Search for the cell housing the specified text and yield its (x, y) center coordinate. 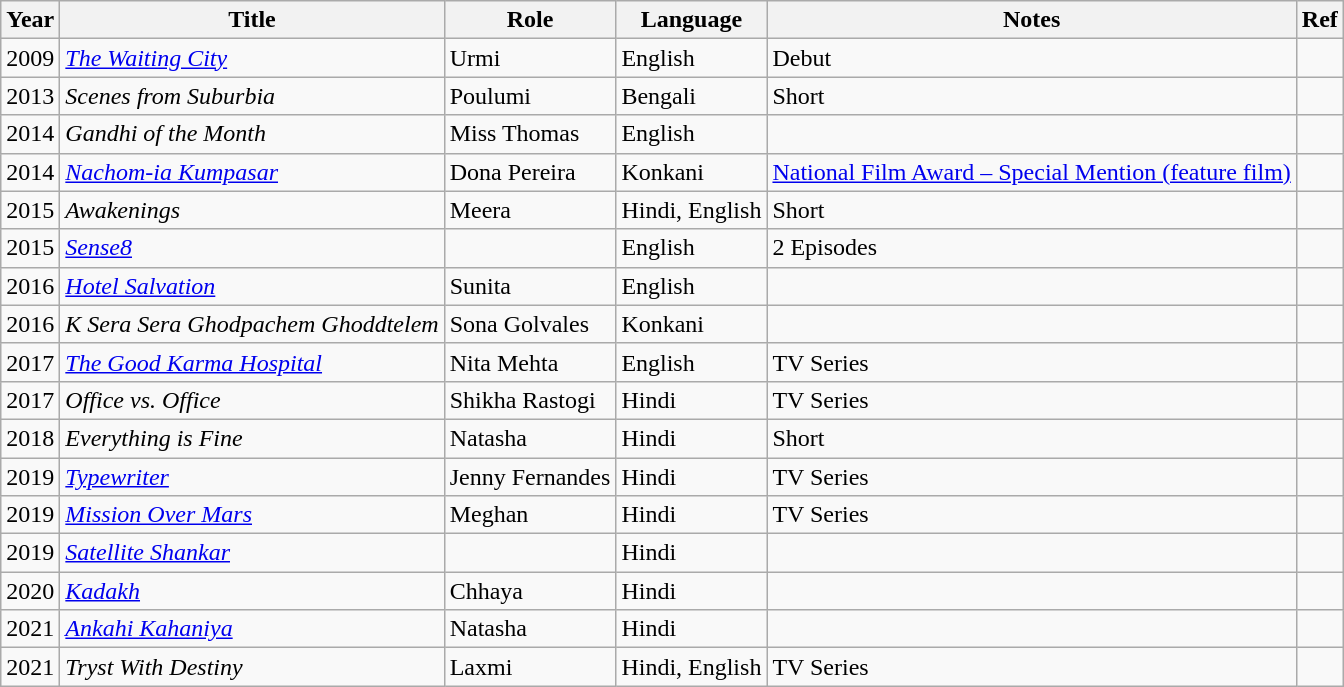
K Sera Sera Ghodpachem Ghoddtelem (252, 324)
Kadakh (252, 591)
Ref (1320, 20)
Role (530, 20)
Debut (1032, 58)
Title (252, 20)
Mission Over Mars (252, 515)
Sense8 (252, 248)
Gandhi of the Month (252, 134)
Scenes from Suburbia (252, 96)
Poulumi (530, 96)
Hotel Salvation (252, 286)
Jenny Fernandes (530, 477)
The Good Karma Hospital (252, 362)
Sunita (530, 286)
Everything is Fine (252, 438)
2018 (30, 438)
2013 (30, 96)
Notes (1032, 20)
Office vs. Office (252, 400)
Language (692, 20)
Typewriter (252, 477)
Meera (530, 210)
Meghan (530, 515)
Awakenings (252, 210)
Nita Mehta (530, 362)
2009 (30, 58)
Urmi (530, 58)
Dona Pereira (530, 172)
Laxmi (530, 667)
Sona Golvales (530, 324)
Ankahi Kahaniya (252, 629)
Shikha Rastogi (530, 400)
Nachom-ia Kumpasar (252, 172)
Miss Thomas (530, 134)
Tryst With Destiny (252, 667)
The Waiting City (252, 58)
Year (30, 20)
Satellite Shankar (252, 553)
2 Episodes (1032, 248)
2020 (30, 591)
Bengali (692, 96)
National Film Award – Special Mention (feature film) (1032, 172)
Chhaya (530, 591)
